Output the (x, y) coordinate of the center of the cell containing the given text.  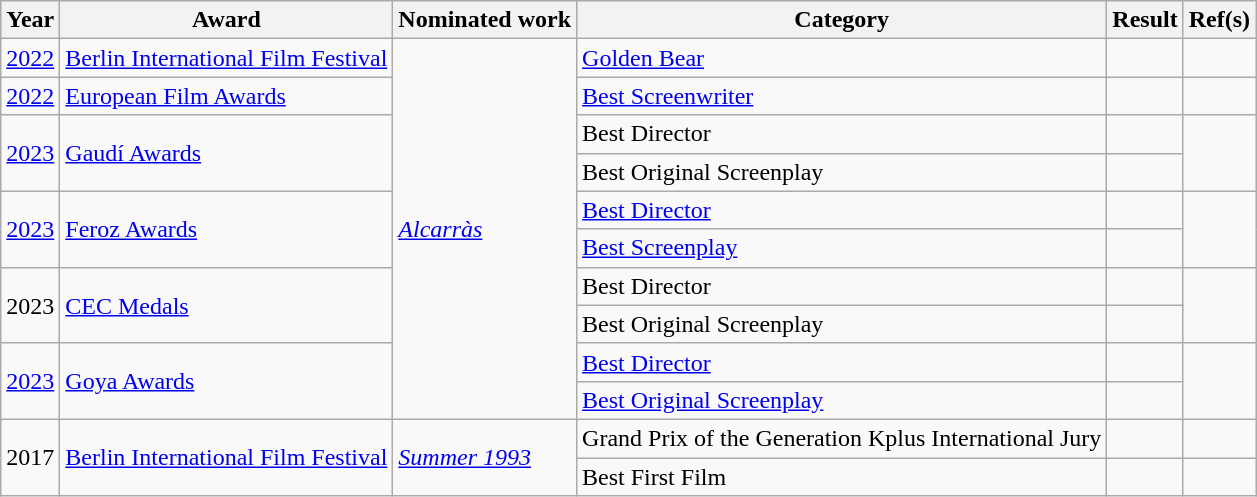
CEC Medals (226, 305)
Goya Awards (226, 381)
Best First Film (842, 477)
European Film Awards (226, 96)
Alcarràs (485, 230)
Result (1145, 20)
Ref(s) (1219, 20)
Award (226, 20)
Best Screenwriter (842, 96)
Gaudí Awards (226, 153)
Best Screenplay (842, 248)
Category (842, 20)
2017 (30, 457)
Year (30, 20)
Grand Prix of the Generation Kplus International Jury (842, 438)
Golden Bear (842, 58)
Summer 1993 (485, 457)
Nominated work (485, 20)
Feroz Awards (226, 229)
